From the cell containing the given text, extract its center point as [x, y] coordinate. 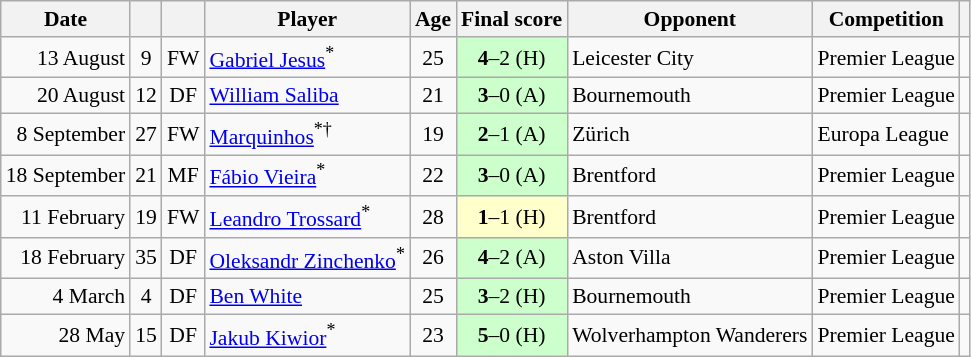
Aston Villa [690, 258]
Player [307, 19]
11 February [66, 216]
13 August [66, 58]
15 [146, 336]
1–1 (H) [512, 216]
Gabriel Jesus* [307, 58]
Age [433, 19]
22 [433, 176]
26 [433, 258]
5–0 (H) [512, 336]
MF [184, 176]
Europa League [886, 134]
23 [433, 336]
18 February [66, 258]
Competition [886, 19]
3–2 (H) [512, 297]
20 August [66, 96]
Leandro Trossard* [307, 216]
William Saliba [307, 96]
Zürich [690, 134]
4–2 (A) [512, 258]
Jakub Kiwior* [307, 336]
28 [433, 216]
35 [146, 258]
Fábio Vieira* [307, 176]
18 September [66, 176]
4 March [66, 297]
Final score [512, 19]
Date [66, 19]
9 [146, 58]
Marquinhos*† [307, 134]
Leicester City [690, 58]
12 [146, 96]
4 [146, 297]
8 September [66, 134]
4–2 (H) [512, 58]
Oleksandr Zinchenko* [307, 258]
Opponent [690, 19]
27 [146, 134]
Wolverhampton Wanderers [690, 336]
Ben White [307, 297]
2–1 (A) [512, 134]
28 May [66, 336]
